Identify which cell holds the provided text, then report its [x, y] central coordinate. 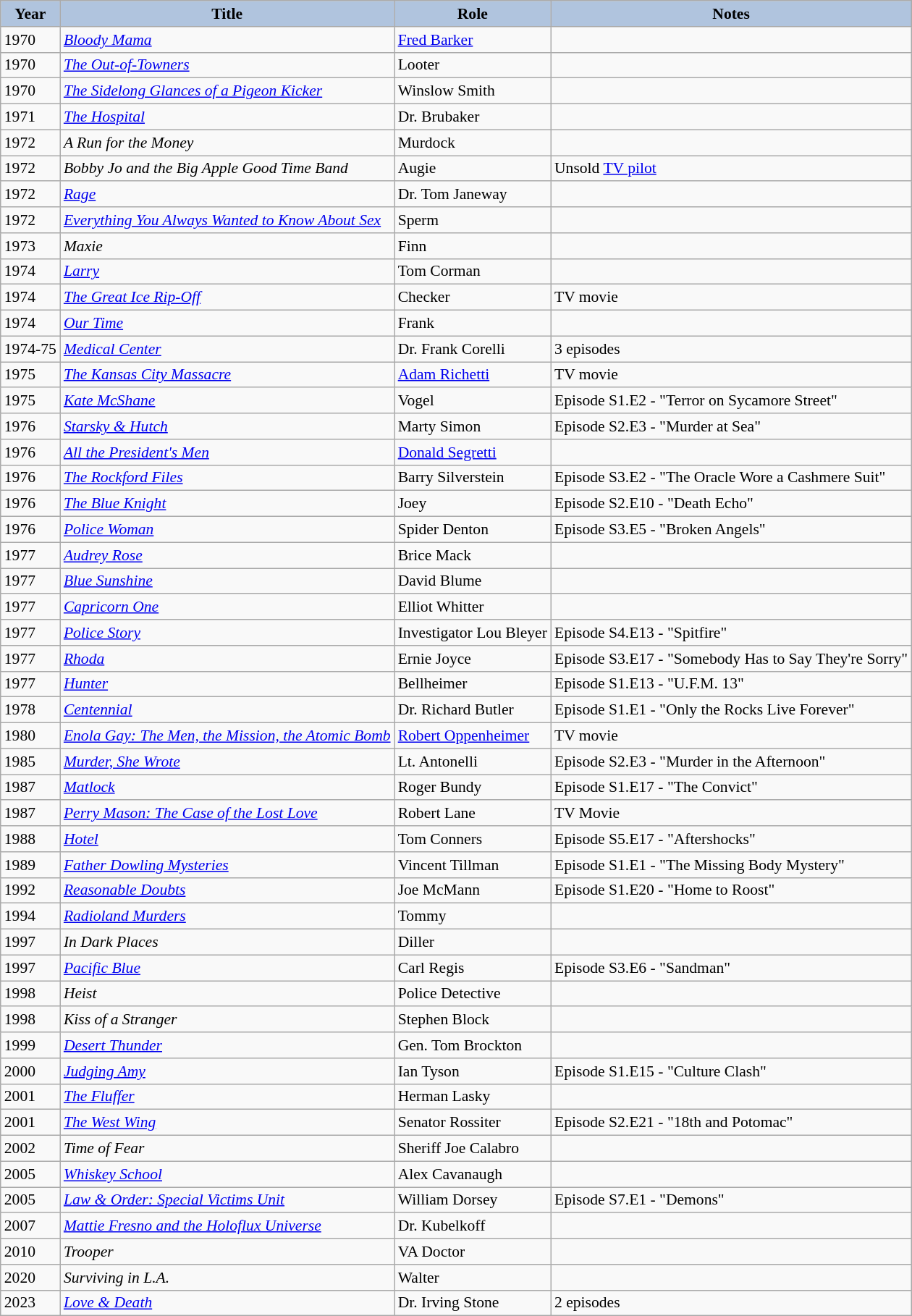
Rage [227, 195]
Police Story [227, 633]
Capricorn One [227, 607]
2007 [30, 1226]
Sperm [473, 220]
Episode S2.E21 - "18th and Potomac" [731, 1123]
Diller [473, 942]
The Out-of-Towners [227, 65]
2020 [30, 1278]
Surviving in L.A. [227, 1278]
Desert Thunder [227, 1045]
Hotel [227, 839]
Ian Tyson [473, 1071]
1992 [30, 890]
Dr. Richard Butler [473, 710]
The West Wing [227, 1123]
Bellheimer [473, 684]
3 episodes [731, 349]
Notes [731, 14]
1989 [30, 865]
Frank [473, 324]
Whiskey School [227, 1174]
Matlock [227, 788]
1999 [30, 1045]
Vincent Tillman [473, 865]
Love & Death [227, 1303]
Everything You Always Wanted to Know About Sex [227, 220]
1974-75 [30, 349]
Law & Order: Special Victims Unit [227, 1200]
2 episodes [731, 1303]
1985 [30, 762]
Robert Oppenheimer [473, 736]
Audrey Rose [227, 555]
Carl Regis [473, 968]
Brice Mack [473, 555]
Episode S4.E13 - "Spitfire" [731, 633]
Joey [473, 504]
1978 [30, 710]
Winslow Smith [473, 91]
Blue Sunshine [227, 581]
Fred Barker [473, 40]
Episode S3.E17 - "Somebody Has to Say They're Sorry" [731, 659]
Dr. Irving Stone [473, 1303]
Unsold TV pilot [731, 169]
Augie [473, 169]
Senator Rossiter [473, 1123]
Title [227, 14]
Walter [473, 1278]
Heist [227, 994]
Episode S1.E17 - "The Convict" [731, 788]
Finn [473, 246]
VA Doctor [473, 1252]
Centennial [227, 710]
Episode S3.E5 - "Broken Angels" [731, 530]
Stephen Block [473, 1020]
Sheriff Joe Calabro [473, 1149]
Roger Bundy [473, 788]
Murder, She Wrote [227, 762]
The Great Ice Rip-Off [227, 298]
Robert Lane [473, 814]
The Sidelong Glances of a Pigeon Kicker [227, 91]
A Run for the Money [227, 143]
Episode S1.E15 - "Culture Clash" [731, 1071]
Episode S1.E13 - "U.F.M. 13" [731, 684]
Larry [227, 271]
Donald Segretti [473, 452]
Kate McShane [227, 401]
Vogel [473, 401]
Episode S3.E6 - "Sandman" [731, 968]
Episode S1.E1 - "Only the Rocks Live Forever" [731, 710]
Year [30, 14]
Episode S7.E1 - "Demons" [731, 1200]
The Hospital [227, 117]
2023 [30, 1303]
Investigator Lou Bleyer [473, 633]
Tommy [473, 916]
Dr. Frank Corelli [473, 349]
Checker [473, 298]
2000 [30, 1071]
Episode S2.E10 - "Death Echo" [731, 504]
Rhoda [227, 659]
Looter [473, 65]
Gen. Tom Brockton [473, 1045]
Police Detective [473, 994]
Enola Gay: The Men, the Mission, the Atomic Bomb [227, 736]
Tom Corman [473, 271]
Perry Mason: The Case of the Lost Love [227, 814]
Medical Center [227, 349]
2002 [30, 1149]
Barry Silverstein [473, 478]
Ernie Joyce [473, 659]
Joe McMann [473, 890]
Bloody Mama [227, 40]
Judging Amy [227, 1071]
In Dark Places [227, 942]
David Blume [473, 581]
Reasonable Doubts [227, 890]
Mattie Fresno and the Holoflux Universe [227, 1226]
1988 [30, 839]
Episode S2.E3 - "Murder at Sea" [731, 426]
Starsky & Hutch [227, 426]
Our Time [227, 324]
Elliot Whitter [473, 607]
Episode S3.E2 - "The Oracle Wore a Cashmere Suit" [731, 478]
The Fluffer [227, 1097]
Episode S1.E2 - "Terror on Sycamore Street" [731, 401]
Marty Simon [473, 426]
TV Movie [731, 814]
Maxie [227, 246]
2010 [30, 1252]
1971 [30, 117]
Pacific Blue [227, 968]
1980 [30, 736]
Herman Lasky [473, 1097]
Murdock [473, 143]
William Dorsey [473, 1200]
Adam Richetti [473, 375]
Lt. Antonelli [473, 762]
Father Dowling Mysteries [227, 865]
Bobby Jo and the Big Apple Good Time Band [227, 169]
The Rockford Files [227, 478]
Kiss of a Stranger [227, 1020]
Radioland Murders [227, 916]
Episode S2.E3 - "Murder in the Afternoon" [731, 762]
1994 [30, 916]
The Kansas City Massacre [227, 375]
1973 [30, 246]
All the President's Men [227, 452]
Alex Cavanaugh [473, 1174]
Dr. Kubelkoff [473, 1226]
The Blue Knight [227, 504]
Hunter [227, 684]
Dr. Tom Janeway [473, 195]
Episode S1.E20 - "Home to Roost" [731, 890]
Police Woman [227, 530]
Spider Denton [473, 530]
Episode S5.E17 - "Aftershocks" [731, 839]
Role [473, 14]
Dr. Brubaker [473, 117]
Trooper [227, 1252]
Episode S1.E1 - "The Missing Body Mystery" [731, 865]
Tom Conners [473, 839]
Time of Fear [227, 1149]
